Pinpoint the cell where the given text exists, returning its (X, Y) midpoint coordinate. 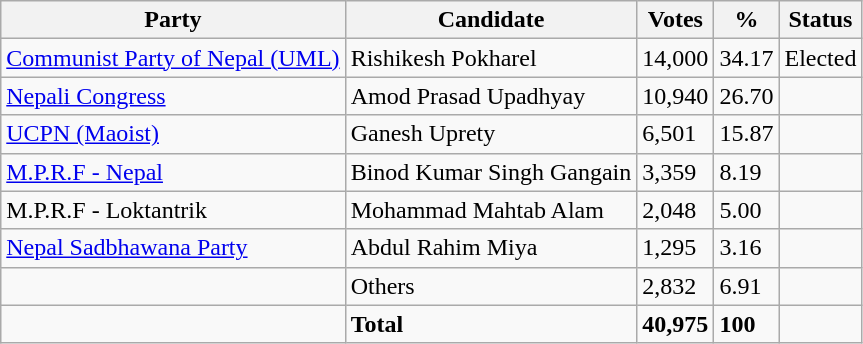
40,975 (676, 324)
26.70 (746, 96)
5.00 (746, 210)
Ganesh Uprety (491, 134)
Nepal Sadbhawana Party (173, 248)
8.19 (746, 172)
Communist Party of Nepal (UML) (173, 58)
Nepali Congress (173, 96)
Candidate (491, 20)
6.91 (746, 286)
3.16 (746, 248)
Abdul Rahim Miya (491, 248)
34.17 (746, 58)
Elected (820, 58)
Party (173, 20)
100 (746, 324)
Mohammad Mahtab Alam (491, 210)
M.P.R.F - Nepal (173, 172)
2,832 (676, 286)
UCPN (Maoist) (173, 134)
10,940 (676, 96)
2,048 (676, 210)
15.87 (746, 134)
Rishikesh Pokharel (491, 58)
3,359 (676, 172)
M.P.R.F - Loktantrik (173, 210)
1,295 (676, 248)
14,000 (676, 58)
Total (491, 324)
Votes (676, 20)
Amod Prasad Upadhyay (491, 96)
6,501 (676, 134)
Status (820, 20)
% (746, 20)
Binod Kumar Singh Gangain (491, 172)
Others (491, 286)
